Return [X, Y] of the center of cell containing provided text 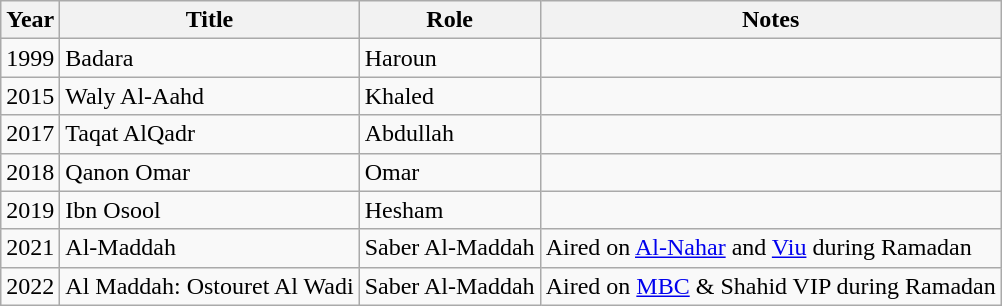
Khaled [450, 96]
Al-Maddah [210, 248]
Aired on MBC & Shahid VIP during Ramadan [770, 286]
Ibn Osool [210, 210]
Year [30, 20]
2019 [30, 210]
Role [450, 20]
Al Maddah: Ostouret Al Wadi [210, 286]
Taqat AlQadr [210, 134]
Badara [210, 58]
Notes [770, 20]
2022 [30, 286]
Qanon Omar [210, 172]
Hesham [450, 210]
Abdullah [450, 134]
Title [210, 20]
1999 [30, 58]
Aired on Al-Nahar and Viu during Ramadan [770, 248]
2015 [30, 96]
Omar [450, 172]
2021 [30, 248]
Waly Al-Aahd [210, 96]
2018 [30, 172]
2017 [30, 134]
Haroun [450, 58]
